Return the (X, Y) coordinate for the center point of the cell that contains the specified text.  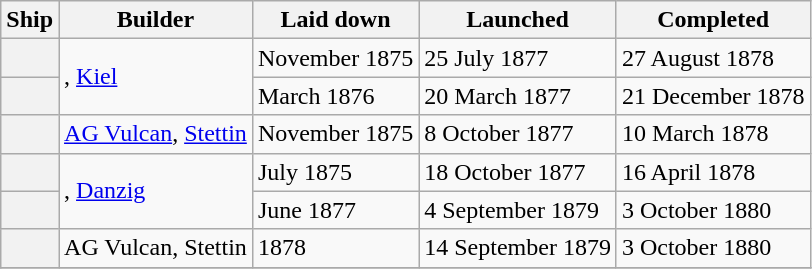
25 July 1877 (518, 58)
Completed (713, 20)
14 September 1879 (518, 248)
Laid down (335, 20)
21 December 1878 (713, 96)
16 April 1878 (713, 172)
Launched (518, 20)
4 September 1879 (518, 210)
July 1875 (335, 172)
June 1877 (335, 210)
27 August 1878 (713, 58)
Builder (156, 20)
8 October 1877 (518, 134)
March 1876 (335, 96)
10 March 1878 (713, 134)
Ship (30, 20)
1878 (335, 248)
20 March 1877 (518, 96)
, Kiel (156, 77)
, Danzig (156, 191)
18 October 1877 (518, 172)
